Determine the [X, Y] coordinate at the center of the cell enclosing the given text.  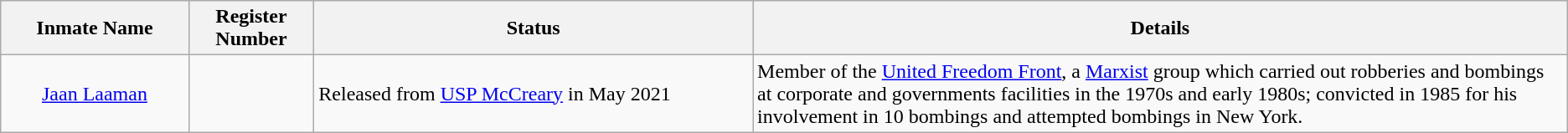
Details [1161, 28]
Jaan Laaman [95, 94]
Inmate Name [95, 28]
Status [534, 28]
Register Number [251, 28]
Released from USP McCreary in May 2021 [534, 94]
